Output the (x, y) coordinate of the center of the cell containing the given text.  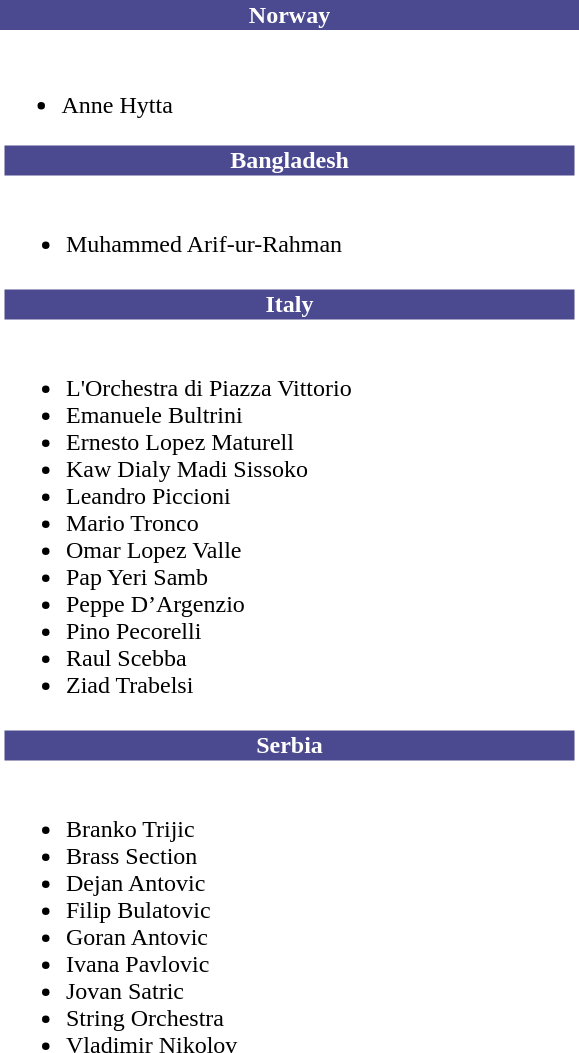
Muhammed Arif-ur-Rahman (289, 230)
Bangladesh (289, 161)
Norway (290, 15)
Serbia (289, 745)
Italy (289, 305)
